Return the [x, y] coordinate for the center point of the cell that contains the specified text.  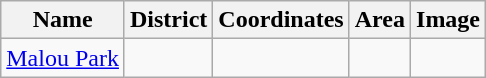
Area [380, 20]
Malou Park [63, 58]
Image [448, 20]
Coordinates [281, 20]
District [168, 20]
Name [63, 20]
